From the cell containing the given text, extract its center point as [X, Y] coordinate. 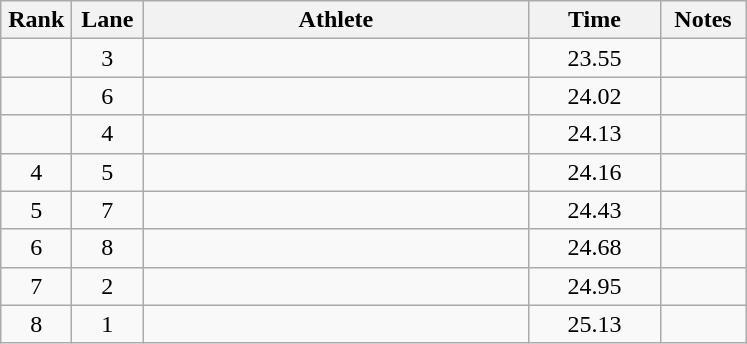
24.16 [594, 172]
25.13 [594, 324]
23.55 [594, 58]
Athlete [336, 20]
24.43 [594, 210]
24.02 [594, 96]
1 [108, 324]
Notes [703, 20]
24.68 [594, 248]
Lane [108, 20]
3 [108, 58]
Time [594, 20]
2 [108, 286]
24.13 [594, 134]
Rank [36, 20]
24.95 [594, 286]
